Search for the cell housing the specified text and yield its (x, y) center coordinate. 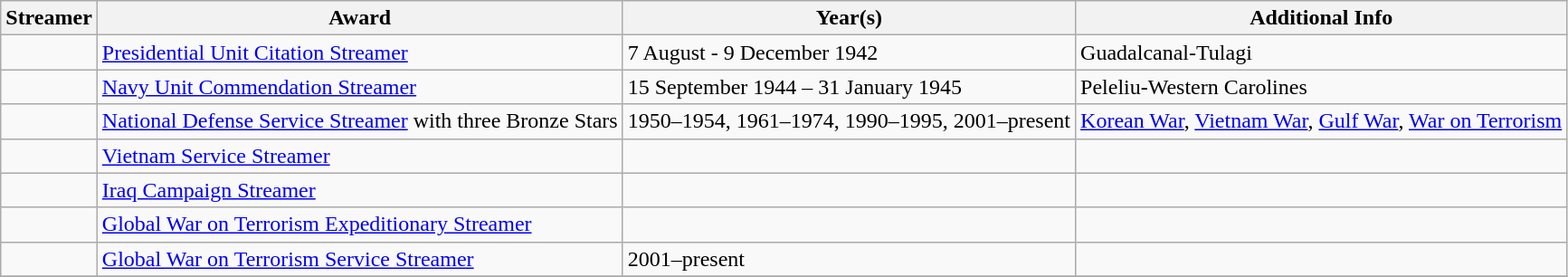
Presidential Unit Citation Streamer (360, 53)
Navy Unit Commendation Streamer (360, 87)
Iraq Campaign Streamer (360, 190)
2001–present (849, 259)
Year(s) (849, 18)
Global War on Terrorism Service Streamer (360, 259)
Vietnam Service Streamer (360, 156)
Global War on Terrorism Expeditionary Streamer (360, 224)
7 August - 9 December 1942 (849, 53)
Korean War, Vietnam War, Gulf War, War on Terrorism (1321, 121)
Additional Info (1321, 18)
Guadalcanal-Tulagi (1321, 53)
Award (360, 18)
1950–1954, 1961–1974, 1990–1995, 2001–present (849, 121)
National Defense Service Streamer with three Bronze Stars (360, 121)
15 September 1944 – 31 January 1945 (849, 87)
Peleliu-Western Carolines (1321, 87)
Streamer (49, 18)
